Extract the [x, y] coordinate from the center of the cell holding the provided text.  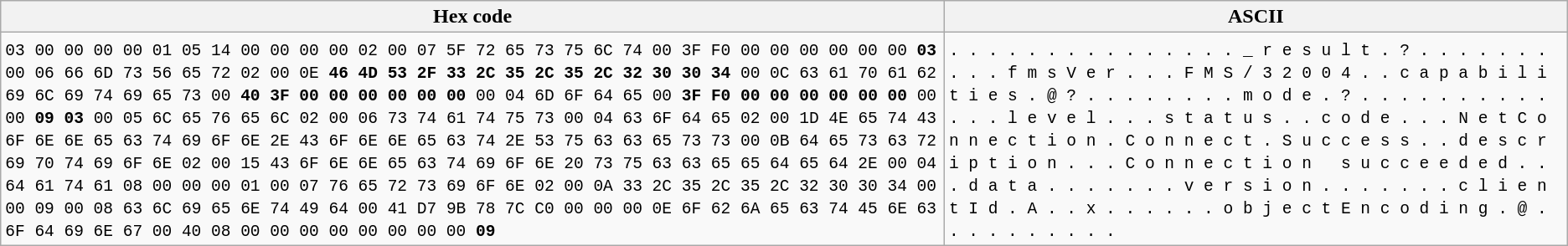
Hex code [472, 17]
ASCII [1256, 17]
